For the text-containing cell, return its midpoint in [x, y] coordinate format. 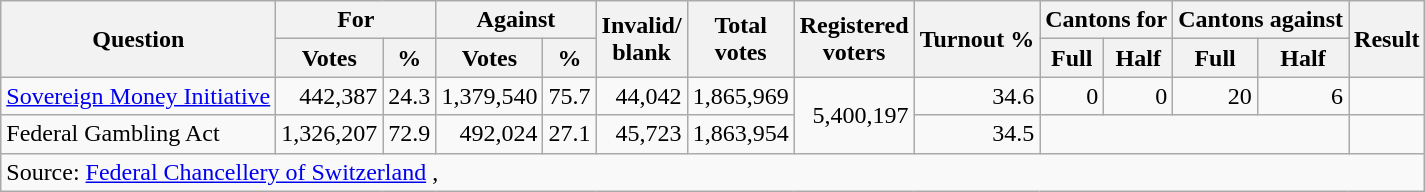
34.6 [977, 96]
Cantons for [1106, 20]
Source: Federal Chancellery of Switzerland , [713, 172]
1,865,969 [740, 96]
20 [1216, 96]
44,042 [642, 96]
24.3 [410, 96]
45,723 [642, 134]
Cantons against [1261, 20]
72.9 [410, 134]
Question [138, 39]
5,400,197 [854, 115]
Turnout % [977, 39]
492,024 [490, 134]
Against [516, 20]
Federal Gambling Act [138, 134]
Result [1387, 39]
6 [1302, 96]
1,379,540 [490, 96]
For [356, 20]
75.7 [570, 96]
Sovereign Money Initiative [138, 96]
27.1 [570, 134]
34.5 [977, 134]
Registeredvoters [854, 39]
442,387 [330, 96]
Totalvotes [740, 39]
1,863,954 [740, 134]
Invalid/blank [642, 39]
1,326,207 [330, 134]
